Return the (X, Y) coordinate for the center point of the cell that contains the specified text.  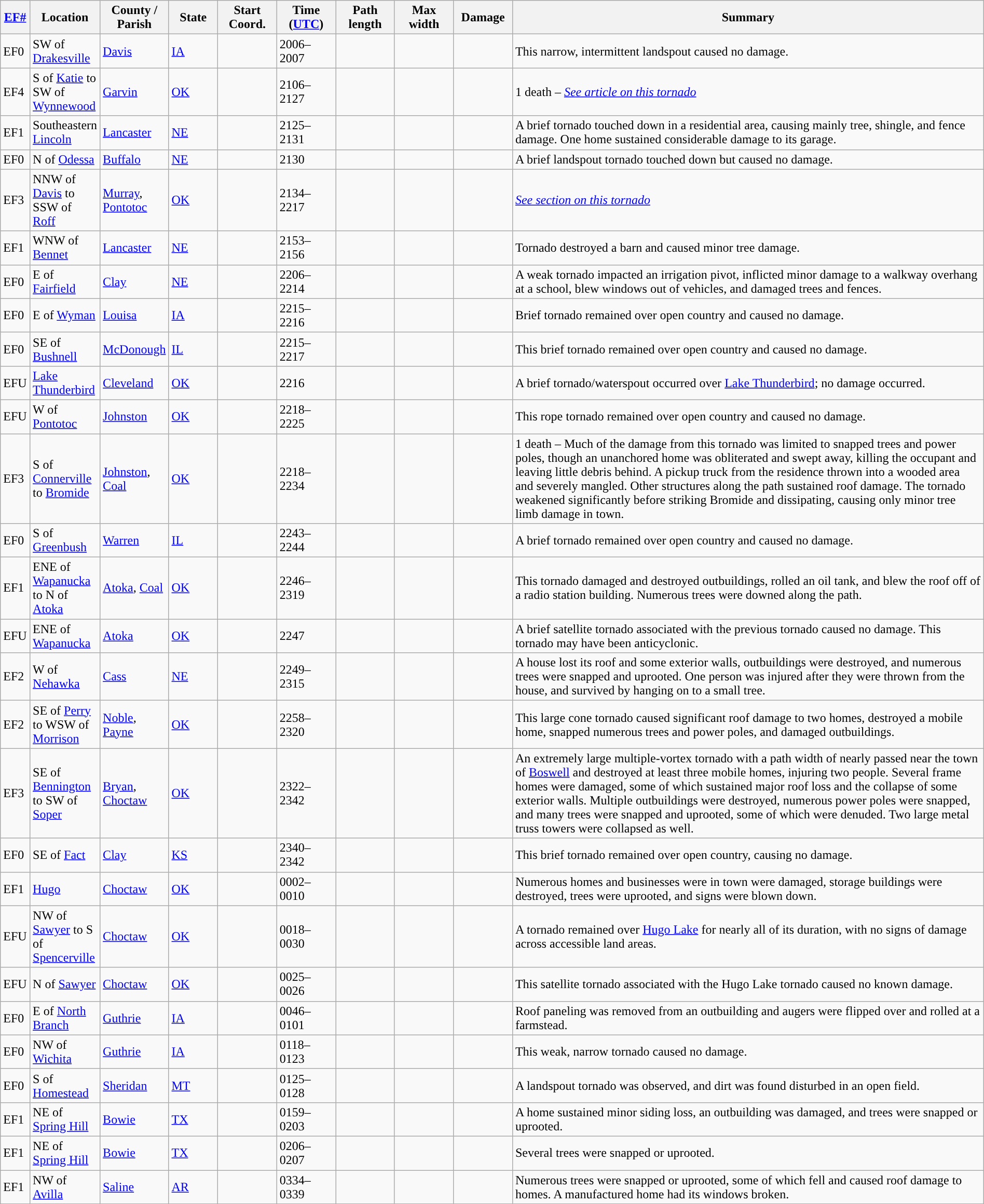
NW of Wichita (65, 1051)
Bryan, Choctaw (134, 793)
AR (193, 1186)
Start Coord. (248, 18)
Murray, Pontotoc (134, 200)
2215–2216 (306, 316)
2106–2127 (306, 92)
SW of Drakesville (65, 51)
SE of Perry to WSW of Morrison (65, 724)
County / Parish (134, 18)
SE of Fact (65, 855)
This brief tornado remained over open country, causing no damage. (748, 855)
See section on this tornado (748, 200)
A landspout tornado was observed, and dirt was found disturbed in an open field. (748, 1086)
2258–2320 (306, 724)
0159–0203 (306, 1119)
Location (65, 18)
S of Connerville to Bromide (65, 478)
NW of Sawyer to S of Spencerville (65, 936)
NNW of Davis to SSW of Roff (65, 200)
0125–0128 (306, 1086)
2125–2131 (306, 133)
2153–2156 (306, 248)
2218–2225 (306, 416)
SE of Bennington to SW of Soper (65, 793)
0118–0123 (306, 1051)
Several trees were snapped or uprooted. (748, 1153)
Hugo (65, 888)
2206–2214 (306, 281)
S of Greenbush (65, 541)
SE of Bushnell (65, 349)
State (193, 18)
N of Odessa (65, 159)
Lake Thunderbird (65, 383)
Numerous trees were snapped or uprooted, some of which fell and caused roof damage to homes. A manufactured home had its windows broken. (748, 1186)
Summary (748, 18)
Path length (365, 18)
E of Fairfield (65, 281)
This rope tornado remained over open country and caused no damage. (748, 416)
2246–2319 (306, 589)
This satellite tornado associated with the Hugo Lake tornado caused no known damage. (748, 984)
0046–0101 (306, 1018)
Warren (134, 541)
2218–2234 (306, 478)
0018–0030 (306, 936)
2340–2342 (306, 855)
W of Pontotoc (65, 416)
EF# (16, 18)
NW of Avilla (65, 1186)
W of Nehawka (65, 677)
E of Wyman (65, 316)
EF4 (16, 92)
KS (193, 855)
This brief tornado remained over open country and caused no damage. (748, 349)
Cleveland (134, 383)
2006–2007 (306, 51)
MT (193, 1086)
Roof paneling was removed from an outbuilding and augers were flipped over and rolled at a farmstead. (748, 1018)
Brief tornado remained over open country and caused no damage. (748, 316)
Saline (134, 1186)
Atoka, Coal (134, 589)
1 death – See article on this tornado (748, 92)
A tornado remained over Hugo Lake for nearly all of its duration, with no signs of damage across accessible land areas. (748, 936)
WNW of Bennet (65, 248)
2249–2315 (306, 677)
0334–0339 (306, 1186)
S of Katie to SW of Wynnewood (65, 92)
Johnston, Coal (134, 478)
ENE of Wapanucka (65, 636)
2243–2244 (306, 541)
2322–2342 (306, 793)
Cass (134, 677)
Buffalo (134, 159)
0206–0207 (306, 1153)
Louisa (134, 316)
Time (UTC) (306, 18)
McDonough (134, 349)
Sheridan (134, 1086)
N of Sawyer (65, 984)
A brief tornado remained over open country and caused no damage. (748, 541)
A brief landspout tornado touched down but caused no damage. (748, 159)
E of North Branch (65, 1018)
ENE of Wapanucka to N of Atoka (65, 589)
2130 (306, 159)
Atoka (134, 636)
Damage (483, 18)
This weak, narrow tornado caused no damage. (748, 1051)
0002–0010 (306, 888)
S of Homestead (65, 1086)
2215–2217 (306, 349)
Tornado destroyed a barn and caused minor tree damage. (748, 248)
Southeastern Lincoln (65, 133)
A home sustained minor siding loss, an outbuilding was damaged, and trees were snapped or uprooted. (748, 1119)
A brief satellite tornado associated with the previous tornado caused no damage. This tornado may have been anticyclonic. (748, 636)
Davis (134, 51)
Garvin (134, 92)
Max width (424, 18)
A brief tornado/waterspout occurred over Lake Thunderbird; no damage occurred. (748, 383)
0025–0026 (306, 984)
Noble, Payne (134, 724)
Numerous homes and businesses were in town were damaged, storage buildings were destroyed, trees were uprooted, and signs were blown down. (748, 888)
Johnston (134, 416)
This narrow, intermittent landspout caused no damage. (748, 51)
2216 (306, 383)
2247 (306, 636)
2134–2217 (306, 200)
